Identify which cell holds the provided text, then report its [x, y] central coordinate. 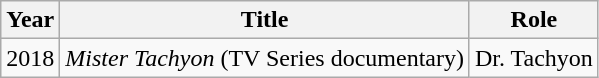
Year [30, 20]
Title [265, 20]
Role [534, 20]
Mister Tachyon (TV Series documentary) [265, 58]
2018 [30, 58]
Dr. Tachyon [534, 58]
